Scan for the cell matching the given text and deliver its (x, y) coordinate at center. 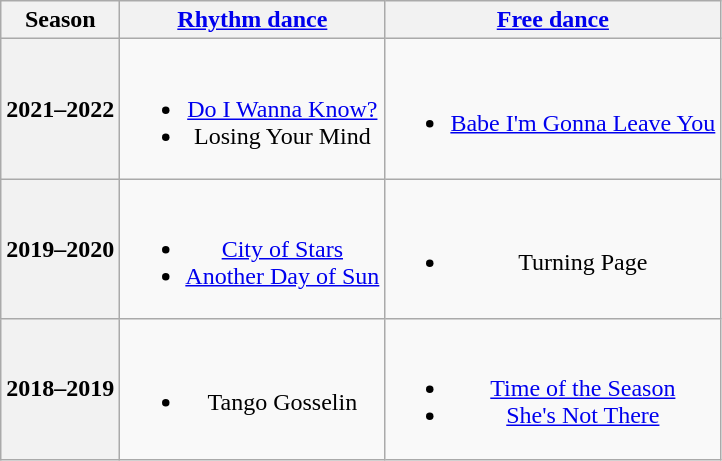
2018–2019 (60, 389)
2021–2022 (60, 109)
Season (60, 20)
City of Stars Another Day of Sun (252, 249)
2019–2020 (60, 249)
Rhythm dance (252, 20)
Turning Page (553, 249)
Time of the SeasonShe's Not There (553, 389)
Babe I'm Gonna Leave You (553, 109)
Tango Gosselin (252, 389)
Do I Wanna Know? Losing Your Mind (252, 109)
Free dance (553, 20)
